From the cell containing the given text, extract its center point as (X, Y) coordinate. 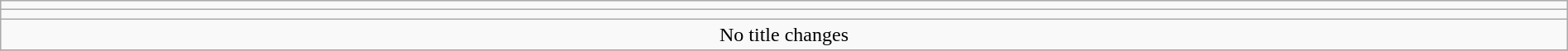
No title changes (784, 35)
